Capture the cell that displays the provided text and extract its (X, Y) central coordinate. 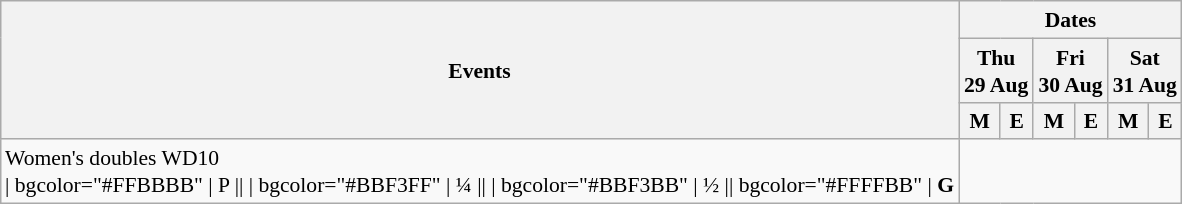
Thu29 Aug (996, 70)
Women's doubles WD10| bgcolor="#FFBBBB" | P || | bgcolor="#BBF3FF" | ¼ || | bgcolor="#BBF3BB" | ½ || bgcolor="#FFFFBB" | G (480, 171)
Sat31 Aug (1145, 70)
Dates (1070, 20)
Fri30 Aug (1070, 70)
Events (480, 70)
